Capture the cell that displays the provided text and extract its [x, y] central coordinate. 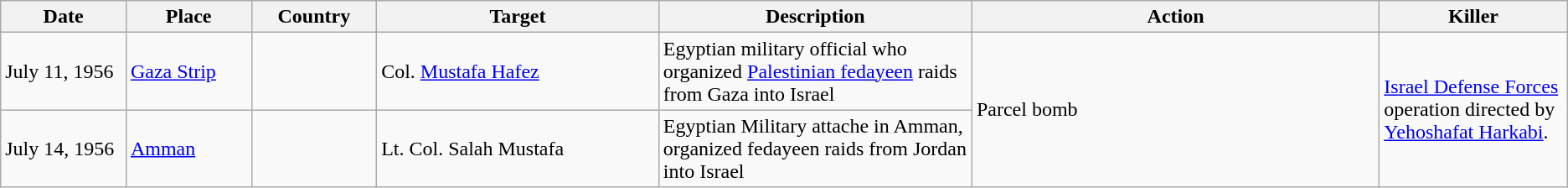
Killer [1473, 17]
Date [64, 17]
Action [1175, 17]
Place [188, 17]
Target [518, 17]
Description [815, 17]
Amman [188, 149]
Egyptian military official who organized Palestinian fedayeen raids from Gaza into Israel [815, 71]
Country [314, 17]
July 14, 1956 [64, 149]
Israel Defense Forces operation directed by Yehoshafat Harkabi. [1473, 110]
Col. Mustafa Hafez [518, 71]
Lt. Col. Salah Mustafa [518, 149]
Parcel bomb [1175, 110]
July 11, 1956 [64, 71]
Gaza Strip [188, 71]
Egyptian Military attache in Amman, organized fedayeen raids from Jordan into Israel [815, 149]
